Pinpoint the cell where the given text exists, returning its [x, y] midpoint coordinate. 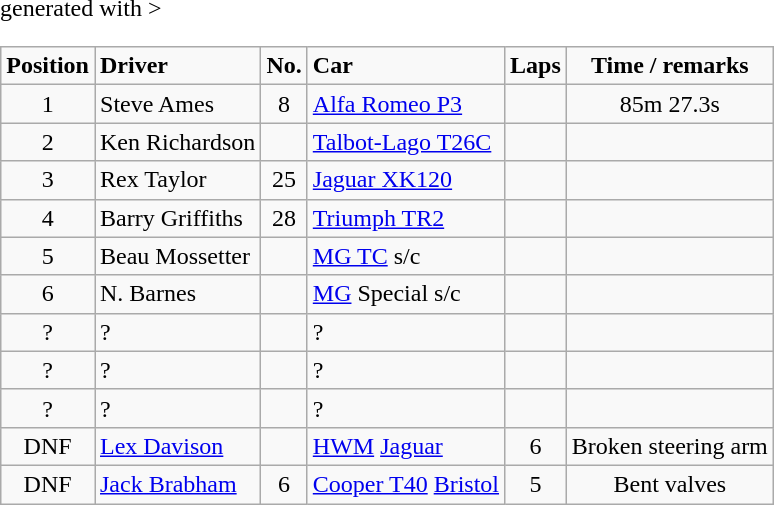
3 [48, 180]
Alfa Romeo P3 [406, 104]
Bent valves [670, 484]
8 [284, 104]
Laps [536, 66]
Time / remarks [670, 66]
Lex Davison [177, 446]
Jaguar XK120 [406, 180]
1 [48, 104]
Broken steering arm [670, 446]
Driver [177, 66]
HWM Jaguar [406, 446]
Jack Brabham [177, 484]
Beau Mossetter [177, 256]
MG Special s/c [406, 294]
Position [48, 66]
Talbot-Lago T26C [406, 142]
N. Barnes [177, 294]
4 [48, 218]
Ken Richardson [177, 142]
25 [284, 180]
28 [284, 218]
No. [284, 66]
Steve Ames [177, 104]
Car [406, 66]
2 [48, 142]
85m 27.3s [670, 104]
Cooper T40 Bristol [406, 484]
MG TC s/c [406, 256]
Triumph TR2 [406, 218]
Rex Taylor [177, 180]
Barry Griffiths [177, 218]
